Output the (X, Y) coordinate of the center of the cell containing the given text.  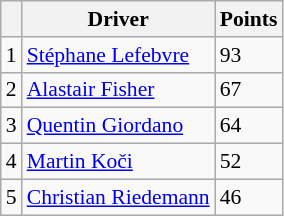
46 (249, 197)
93 (249, 55)
64 (249, 126)
5 (12, 197)
Alastair Fisher (118, 90)
2 (12, 90)
3 (12, 126)
Quentin Giordano (118, 126)
4 (12, 162)
67 (249, 90)
Christian Riedemann (118, 197)
Stéphane Lefebvre (118, 55)
Martin Koči (118, 162)
1 (12, 55)
52 (249, 162)
Points (249, 19)
Driver (118, 19)
